Determine the (x, y) coordinate at the center of the cell enclosing the given text.  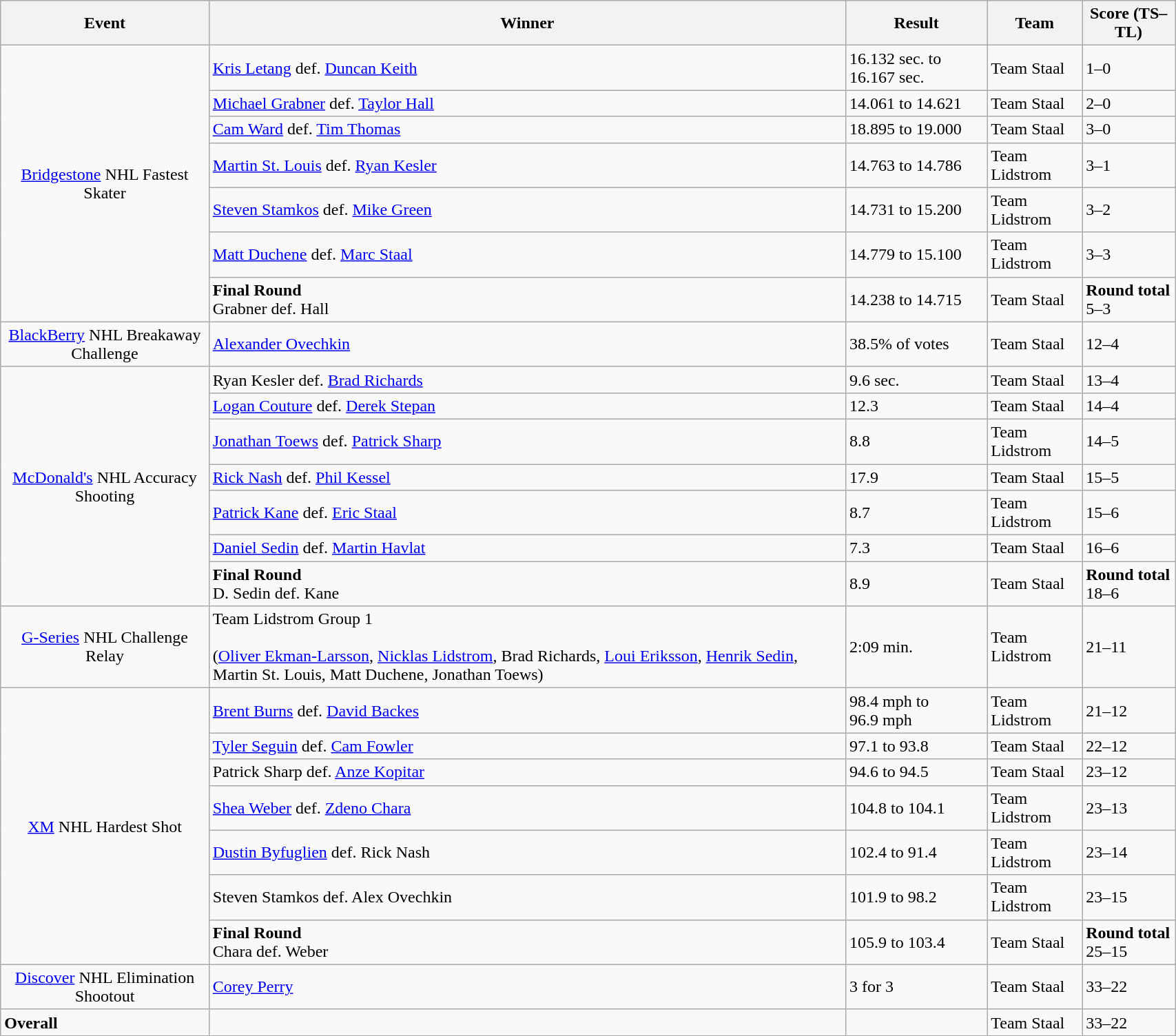
Logan Couture def. Derek Stepan (527, 406)
7.3 (916, 548)
BlackBerry NHL Breakaway Challenge (105, 344)
97.1 to 93.8 (916, 746)
Tyler Seguin def. Cam Fowler (527, 746)
Daniel Sedin def. Martin Havlat (527, 548)
G-Series NHL Challenge Relay (105, 647)
Corey Perry (527, 986)
Rick Nash def. Phil Kessel (527, 477)
Cam Ward def. Tim Thomas (527, 129)
3–2 (1128, 209)
8.7 (916, 512)
2:09 min. (916, 647)
Alexander Ovechkin (527, 344)
23–13 (1128, 807)
Brent Burns def. David Backes (527, 711)
12.3 (916, 406)
23–14 (1128, 853)
Result (916, 23)
102.4 to 91.4 (916, 853)
14–5 (1128, 441)
Bridgestone NHL Fastest Skater (105, 183)
Kris Letang def. Duncan Keith (527, 68)
Team (1035, 23)
8.8 (916, 441)
3 for 3 (916, 986)
16.132 sec. to 16.167 sec. (916, 68)
Round total25–15 (1128, 942)
Final RoundD. Sedin def. Kane (527, 584)
Michael Grabner def. Taylor Hall (527, 103)
Round total5–3 (1128, 299)
Jonathan Toews def. Patrick Sharp (527, 441)
Martin St. Louis def. Ryan Kesler (527, 165)
14–4 (1128, 406)
Round total18–6 (1128, 584)
Dustin Byfuglien def. Rick Nash (527, 853)
14.061 to 14.621 (916, 103)
14.779 to 15.100 (916, 255)
13–4 (1128, 380)
14.763 to 14.786 (916, 165)
Winner (527, 23)
Discover NHL Elimination Shootout (105, 986)
38.5% of votes (916, 344)
3–0 (1128, 129)
Final RoundGrabner def. Hall (527, 299)
16–6 (1128, 548)
14.238 to 14.715 (916, 299)
12–4 (1128, 344)
McDonald's NHL Accuracy Shooting (105, 486)
21–12 (1128, 711)
18.895 to 19.000 (916, 129)
Patrick Kane def. Eric Staal (527, 512)
1–0 (1128, 68)
Matt Duchene def. Marc Staal (527, 255)
3–3 (1128, 255)
101.9 to 98.2 (916, 897)
Overall (105, 1022)
14.731 to 15.200 (916, 209)
8.9 (916, 584)
15–6 (1128, 512)
21–11 (1128, 647)
Steven Stamkos def. Alex Ovechkin (527, 897)
94.6 to 94.5 (916, 772)
Steven Stamkos def. Mike Green (527, 209)
2–0 (1128, 103)
23–12 (1128, 772)
22–12 (1128, 746)
XM NHL Hardest Shot (105, 827)
17.9 (916, 477)
Score (TS–TL) (1128, 23)
105.9 to 103.4 (916, 942)
23–15 (1128, 897)
9.6 sec. (916, 380)
Ryan Kesler def. Brad Richards (527, 380)
15–5 (1128, 477)
Final RoundChara def. Weber (527, 942)
Patrick Sharp def. Anze Kopitar (527, 772)
98.4 mph to 96.9 mph (916, 711)
Event (105, 23)
Shea Weber def. Zdeno Chara (527, 807)
104.8 to 104.1 (916, 807)
3–1 (1128, 165)
